Identify which cell holds the provided text, then report its [x, y] central coordinate. 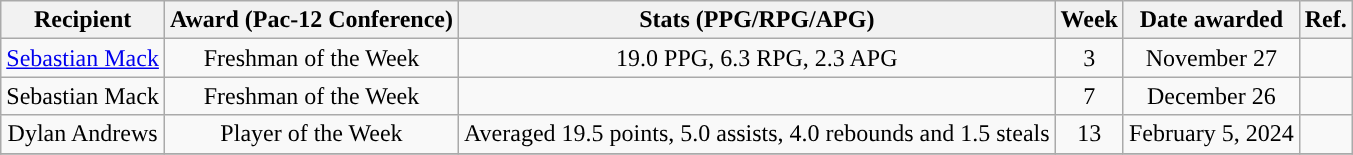
February 5, 2024 [1211, 134]
Date awarded [1211, 20]
Ref. [1326, 20]
Award (Pac-12 Conference) [311, 20]
13 [1089, 134]
November 27 [1211, 58]
Stats (PPG/RPG/APG) [758, 20]
Recipient [83, 20]
Averaged 19.5 points, 5.0 assists, 4.0 rebounds and 1.5 steals [758, 134]
Dylan Andrews [83, 134]
19.0 PPG, 6.3 RPG, 2.3 APG [758, 58]
Week [1089, 20]
Player of the Week [311, 134]
7 [1089, 96]
December 26 [1211, 96]
3 [1089, 58]
